Locate the cell with the specified text and output its (x, y) center coordinate. 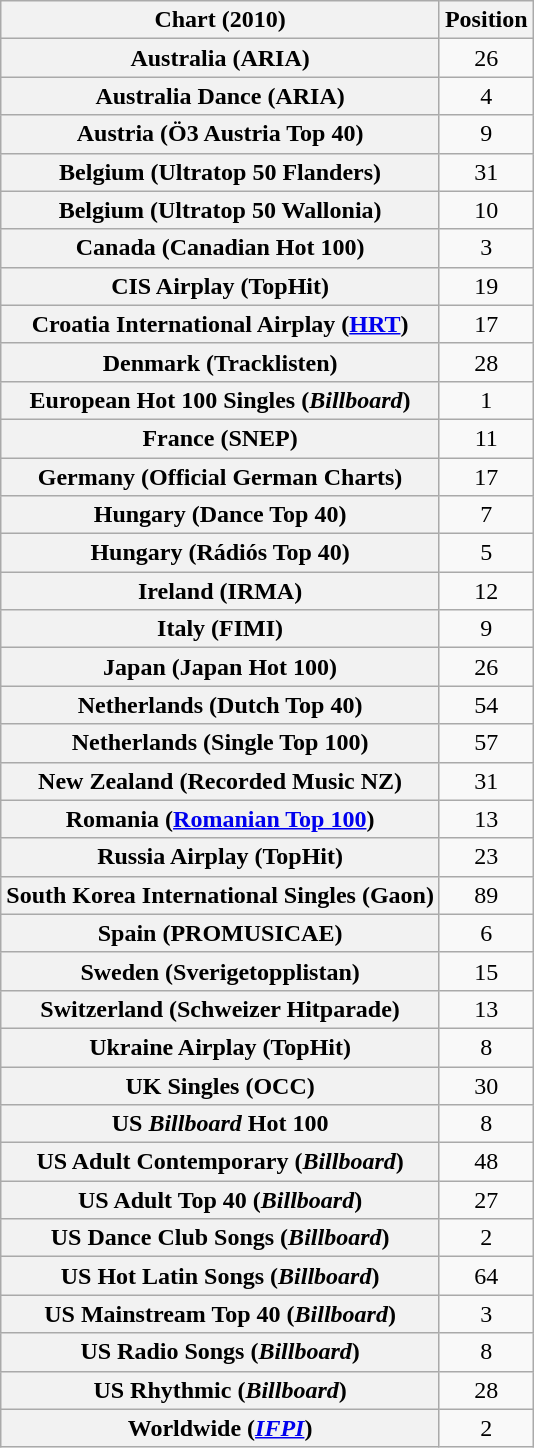
4 (486, 96)
Austria (Ö3 Austria Top 40) (220, 134)
48 (486, 1162)
Russia Airplay (TopHit) (220, 857)
Hungary (Rádiós Top 40) (220, 553)
Denmark (Tracklisten) (220, 362)
57 (486, 743)
Croatia International Airplay (HRT) (220, 324)
New Zealand (Recorded Music NZ) (220, 781)
Sweden (Sverigetopplistan) (220, 971)
Switzerland (Schweizer Hitparade) (220, 1009)
Ireland (IRMA) (220, 591)
10 (486, 210)
UK Singles (OCC) (220, 1085)
US Billboard Hot 100 (220, 1124)
Australia (ARIA) (220, 58)
US Hot Latin Songs (Billboard) (220, 1276)
89 (486, 895)
US Adult Contemporary (Billboard) (220, 1162)
5 (486, 553)
23 (486, 857)
6 (486, 933)
CIS Airplay (TopHit) (220, 286)
27 (486, 1200)
US Radio Songs (Billboard) (220, 1352)
30 (486, 1085)
US Dance Club Songs (Billboard) (220, 1238)
Italy (FIMI) (220, 629)
US Mainstream Top 40 (Billboard) (220, 1314)
Germany (Official German Charts) (220, 477)
European Hot 100 Singles (Billboard) (220, 400)
54 (486, 705)
US Adult Top 40 (Billboard) (220, 1200)
Position (486, 20)
US Rhythmic (Billboard) (220, 1390)
19 (486, 286)
Worldwide (IFPI) (220, 1428)
Chart (2010) (220, 20)
Belgium (Ultratop 50 Flanders) (220, 172)
Spain (PROMUSICAE) (220, 933)
7 (486, 515)
12 (486, 591)
Australia Dance (ARIA) (220, 96)
Belgium (Ultratop 50 Wallonia) (220, 210)
11 (486, 438)
64 (486, 1276)
Romania (Romanian Top 100) (220, 819)
1 (486, 400)
15 (486, 971)
South Korea International Singles (Gaon) (220, 895)
Canada (Canadian Hot 100) (220, 248)
Hungary (Dance Top 40) (220, 515)
Japan (Japan Hot 100) (220, 667)
France (SNEP) (220, 438)
Ukraine Airplay (TopHit) (220, 1047)
Netherlands (Single Top 100) (220, 743)
Netherlands (Dutch Top 40) (220, 705)
